Determine the (X, Y) coordinate at the center of the cell enclosing the given text.  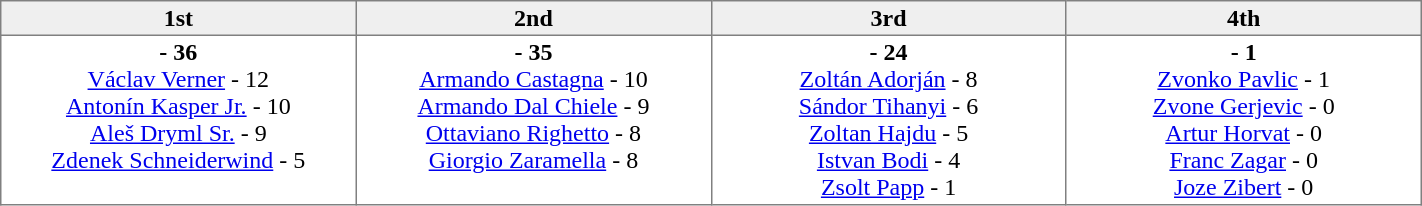
- 1Zvonko Pavlic - 1 Zvone Gerjevic - 0 Artur Horvat - 0 Franc Zagar - 0 Joze Zibert - 0 (1244, 120)
2nd (534, 18)
- 24Zoltán Adorján - 8 Sándor Tihanyi - 6 Zoltan Hajdu - 5 Istvan Bodi - 4 Zsolt Papp - 1 (888, 120)
1st (178, 18)
4th (1244, 18)
- 36Václav Verner - 12 Antonín Kasper Jr. - 10 Aleš Dryml Sr. - 9 Zdenek Schneiderwind - 5 (178, 120)
3rd (888, 18)
- 35Armando Castagna - 10 Armando Dal Chiele - 9 Ottaviano Righetto - 8 Giorgio Zaramella - 8 (534, 120)
